Determine the (X, Y) coordinate at the center of the cell enclosing the given text.  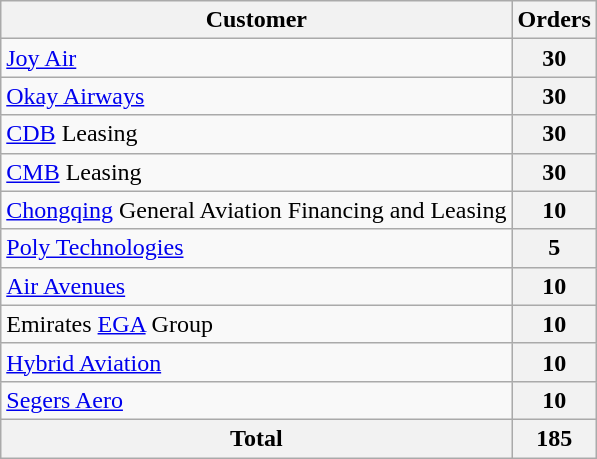
Chongqing General Aviation Financing and Leasing (256, 210)
Air Avenues (256, 286)
5 (554, 248)
Emirates EGA Group (256, 324)
Total (256, 438)
185 (554, 438)
Customer (256, 20)
Okay Airways (256, 96)
Orders (554, 20)
Segers Aero (256, 400)
Hybrid Aviation (256, 362)
Joy Air (256, 58)
CDB Leasing (256, 134)
Poly Technologies (256, 248)
CMB Leasing (256, 172)
